Detect which cell encompasses the target text, then output its (x, y) center coordinate. 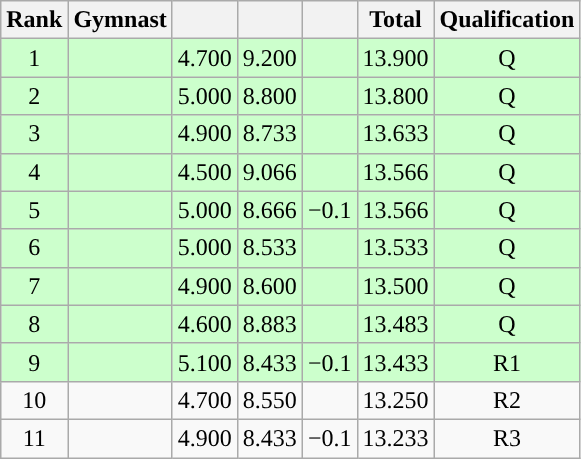
8.533 (270, 248)
5 (34, 210)
2 (34, 96)
8.666 (270, 210)
8.800 (270, 96)
R3 (507, 438)
13.900 (396, 58)
8.883 (270, 324)
13.500 (396, 286)
5.100 (204, 362)
1 (34, 58)
13.633 (396, 134)
6 (34, 248)
Qualification (507, 20)
3 (34, 134)
Gymnast (120, 20)
Rank (34, 20)
4.500 (204, 172)
13.800 (396, 96)
Total (396, 20)
R2 (507, 400)
8.733 (270, 134)
4.600 (204, 324)
13.483 (396, 324)
8 (34, 324)
9 (34, 362)
13.233 (396, 438)
R1 (507, 362)
13.533 (396, 248)
9.066 (270, 172)
13.250 (396, 400)
13.433 (396, 362)
11 (34, 438)
4 (34, 172)
10 (34, 400)
7 (34, 286)
9.200 (270, 58)
8.600 (270, 286)
8.550 (270, 400)
